Locate the cell with the specified text and output its [x, y] center coordinate. 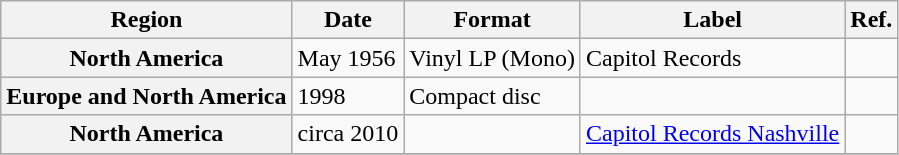
Capitol Records Nashville [712, 134]
Capitol Records [712, 58]
1998 [348, 96]
May 1956 [348, 58]
circa 2010 [348, 134]
Format [492, 20]
Europe and North America [146, 96]
Date [348, 20]
Compact disc [492, 96]
Label [712, 20]
Vinyl LP (Mono) [492, 58]
Region [146, 20]
Ref. [872, 20]
